Capture the cell that displays the provided text and extract its [X, Y] central coordinate. 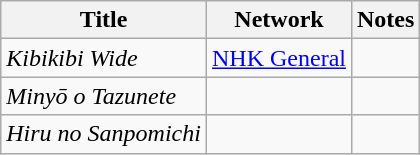
Kibikibi Wide [104, 58]
NHK General [278, 58]
Network [278, 20]
Hiru no Sanpomichi [104, 134]
Title [104, 20]
Notes [385, 20]
Minyō o Tazunete [104, 96]
